Determine the (x, y) coordinate at the center of the cell enclosing the given text.  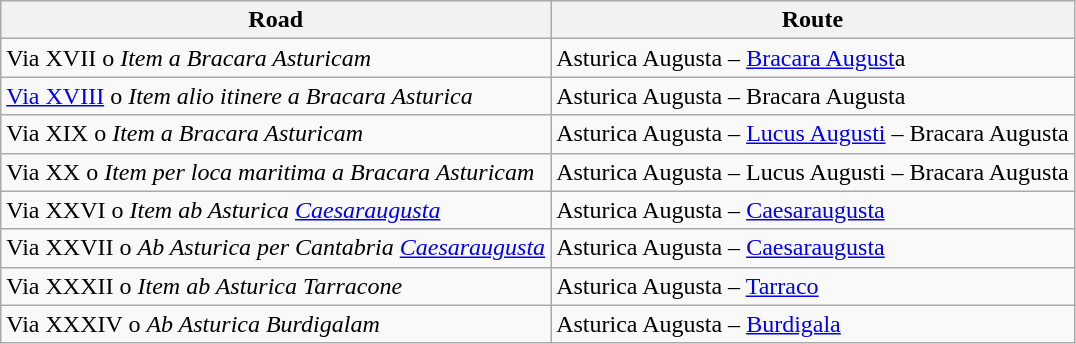
Via XXVII o Ab Asturica per Cantabria Caesaraugusta (276, 248)
Via XXXIV o Ab Asturica Burdigalam (276, 324)
Via XIX o Item a Bracara Asturicam (276, 134)
Via XVIII o Item alio itinere a Bracara Asturica (276, 96)
Via XX o Item per loca maritima a Bracara Asturicam (276, 172)
Road (276, 20)
Asturica Augusta – Burdigala (813, 324)
Via XXVI o Item ab Asturica Caesaraugusta (276, 210)
Via XVII o Item a Bracara Asturicam (276, 58)
Via XXXII o Item ab Asturica Tarracone (276, 286)
Route (813, 20)
Asturica Augusta – Tarraco (813, 286)
